Locate the cell with the specified text and output its (X, Y) center coordinate. 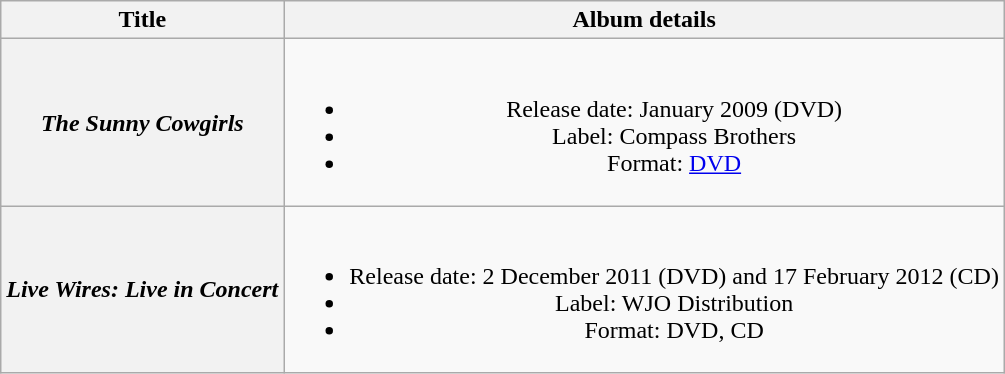
Live Wires: Live in Concert (142, 290)
The Sunny Cowgirls (142, 122)
Release date: January 2009 (DVD)Label: Compass BrothersFormat: DVD (644, 122)
Album details (644, 20)
Release date: 2 December 2011 (DVD) and 17 February 2012 (CD)Label: WJO DistributionFormat: DVD, CD (644, 290)
Title (142, 20)
